Extract the (x, y) coordinate from the center of the cell holding the provided text.  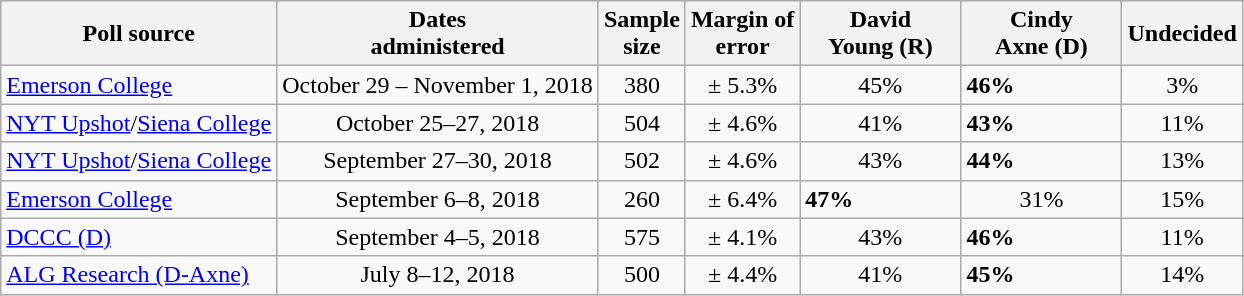
Datesadministered (438, 34)
Poll source (139, 34)
Samplesize (642, 34)
October 25–27, 2018 (438, 123)
July 8–12, 2018 (438, 275)
31% (1042, 199)
575 (642, 237)
September 4–5, 2018 (438, 237)
3% (1182, 85)
14% (1182, 275)
± 5.3% (742, 85)
260 (642, 199)
± 6.4% (742, 199)
47% (880, 199)
Undecided (1182, 34)
500 (642, 275)
380 (642, 85)
Margin oferror (742, 34)
DCCC (D) (139, 237)
September 6–8, 2018 (438, 199)
ALG Research (D-Axne) (139, 275)
DavidYoung (R) (880, 34)
± 4.4% (742, 275)
504 (642, 123)
44% (1042, 161)
15% (1182, 199)
± 4.1% (742, 237)
502 (642, 161)
September 27–30, 2018 (438, 161)
CindyAxne (D) (1042, 34)
October 29 – November 1, 2018 (438, 85)
13% (1182, 161)
